Scan for the cell matching the given text and deliver its (x, y) coordinate at center. 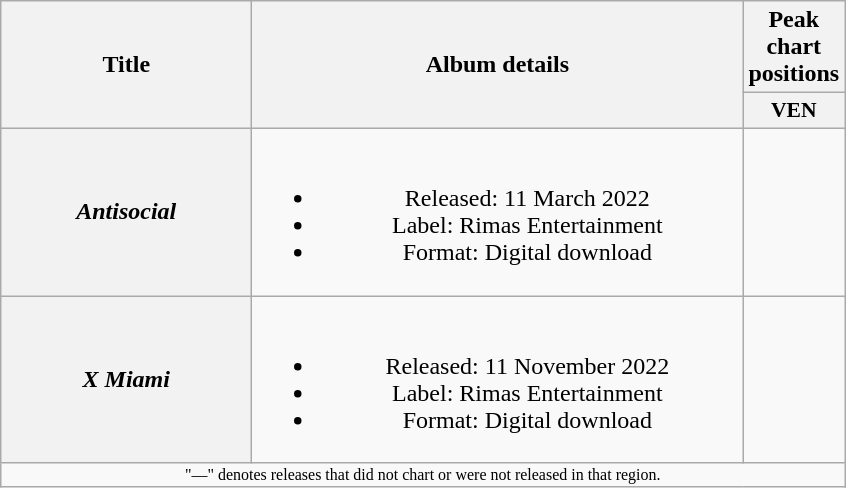
Album details (498, 65)
"—" denotes releases that did not chart or were not released in that region. (423, 475)
Antisocial (126, 212)
Peak chart positions (794, 47)
X Miami (126, 380)
VEN (794, 111)
Released: 11 November 2022Label: Rimas EntertainmentFormat: Digital download (498, 380)
Released: 11 March 2022Label: Rimas EntertainmentFormat: Digital download (498, 212)
Title (126, 65)
